Detect which cell encompasses the target text, then output its (X, Y) center coordinate. 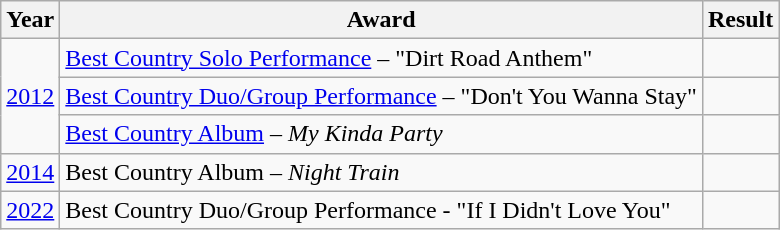
2014 (30, 172)
Best Country Solo Performance – "Dirt Road Anthem" (382, 58)
Result (740, 20)
2022 (30, 210)
Best Country Album – Night Train (382, 172)
Award (382, 20)
Best Country Duo/Group Performance - "If I Didn't Love You" (382, 210)
Best Country Duo/Group Performance – "Don't You Wanna Stay" (382, 96)
2012 (30, 96)
Year (30, 20)
Best Country Album – My Kinda Party (382, 134)
